Search for the cell housing the specified text and yield its [X, Y] center coordinate. 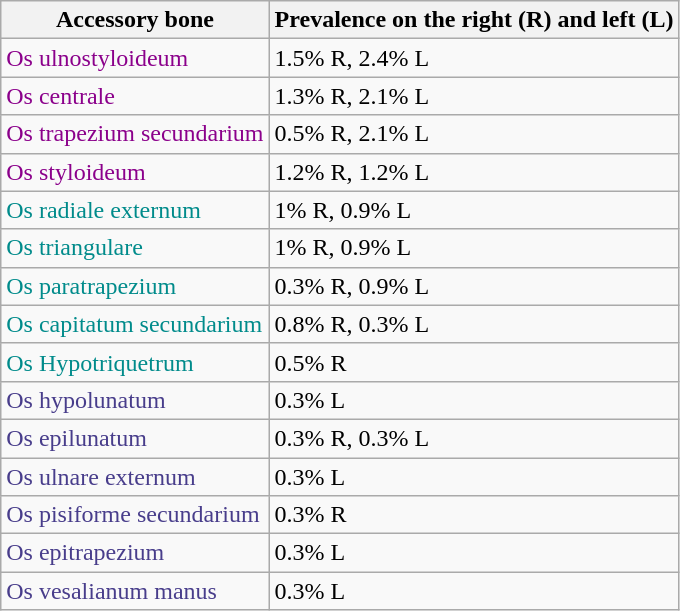
1.2% R, 1.2% L [474, 172]
Os radiale externum [135, 210]
1.3% R, 2.1% L [474, 96]
0.8% R, 0.3% L [474, 324]
0.5% R, 2.1% L [474, 134]
Os vesalianum manus [135, 591]
Os styloideum [135, 172]
Accessory bone [135, 20]
Os centrale [135, 96]
Os paratrapezium [135, 286]
0.3% R, 0.9% L [474, 286]
0.5% R [474, 362]
Prevalence on the right (R) and left (L) [474, 20]
Os capitatum secundarium [135, 324]
Os triangulare [135, 248]
Os trapezium secundarium [135, 134]
Os ulnare externum [135, 477]
Os pisiforme secundarium [135, 515]
0.3% R [474, 515]
Os hypolunatum [135, 400]
Os Hypotriquetrum [135, 362]
0.3% R, 0.3% L [474, 438]
Os ulnostyloideum [135, 58]
1.5% R, 2.4% L [474, 58]
Os epitrapezium [135, 553]
Os epilunatum [135, 438]
